Return the (X, Y) coordinate for the center point of the cell that contains the specified text.  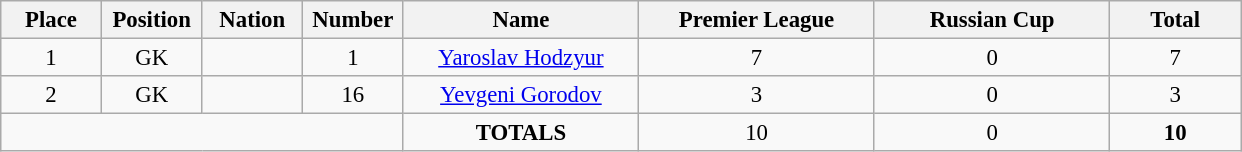
Total (1176, 20)
Number (354, 20)
TOTALS (521, 133)
2 (52, 95)
Yaroslav Hodzyur (521, 58)
Place (52, 20)
Russian Cup (992, 20)
16 (354, 95)
Premier League (757, 20)
Name (521, 20)
Yevgeni Gorodov (521, 95)
Nation (252, 20)
Position (152, 20)
